For the text-containing cell, return its midpoint in [x, y] coordinate format. 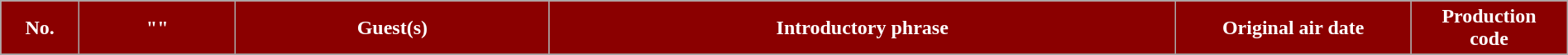
Original air date [1293, 28]
Introductory phrase [863, 28]
"" [157, 28]
Guest(s) [392, 28]
No. [40, 28]
Production code [1489, 28]
